Detect which cell encompasses the target text, then output its [x, y] center coordinate. 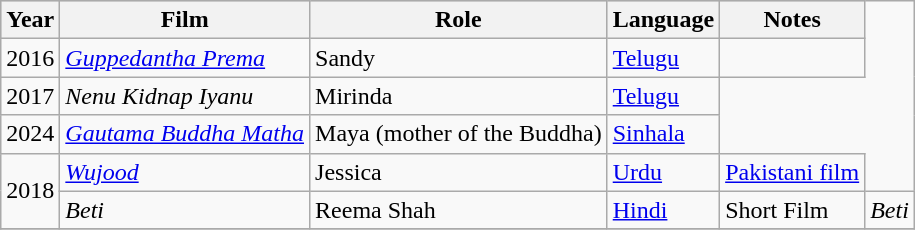
Wujood [185, 172]
Reema Shah [459, 210]
Hindi [663, 210]
Role [459, 20]
Mirinda [459, 96]
Year [30, 20]
Language [663, 20]
Notes [792, 20]
2024 [30, 134]
Guppedantha Prema [185, 58]
2016 [30, 58]
Urdu [663, 172]
Film [185, 20]
Maya (mother of the Buddha) [459, 134]
Short Film [792, 210]
Nenu Kidnap Iyanu [185, 96]
Sinhala [663, 134]
Sandy [459, 58]
2018 [30, 191]
2017 [30, 96]
Jessica [459, 172]
Pakistani film [792, 172]
Gautama Buddha Matha [185, 134]
